For the text-containing cell, return its midpoint in [X, Y] coordinate format. 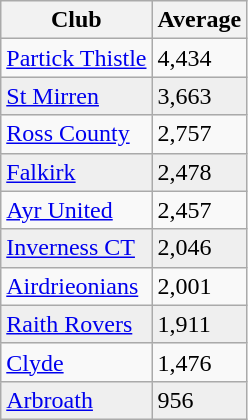
2,478 [200, 172]
Ross County [76, 134]
2,001 [200, 286]
Club [76, 20]
Airdrieonians [76, 286]
2,457 [200, 210]
1,476 [200, 362]
Falkirk [76, 172]
2,046 [200, 248]
Partick Thistle [76, 58]
2,757 [200, 134]
4,434 [200, 58]
Clyde [76, 362]
3,663 [200, 96]
Raith Rovers [76, 324]
1,911 [200, 324]
Arbroath [76, 400]
Ayr United [76, 210]
956 [200, 400]
St Mirren [76, 96]
Average [200, 20]
Inverness CT [76, 248]
